Pinpoint the cell where the given text exists, returning its (X, Y) midpoint coordinate. 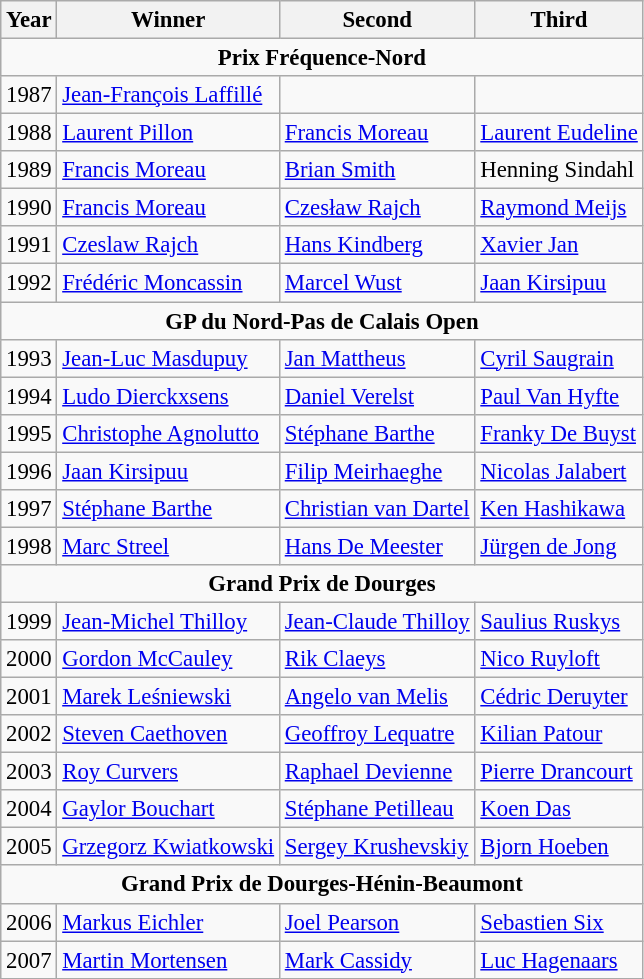
Ludo Dierckxsens (168, 396)
1991 (29, 245)
Sergey Krushevskiy (377, 847)
Mark Cassidy (377, 960)
1998 (29, 546)
Pierre Drancourt (559, 772)
Paul Van Hyfte (559, 396)
Steven Caethoven (168, 734)
1994 (29, 396)
Second (377, 20)
Jean-Luc Masdupuy (168, 358)
Jürgen de Jong (559, 546)
Saulius Ruskys (559, 621)
Czeslaw Rajch (168, 245)
2002 (29, 734)
Markus Eichler (168, 922)
1993 (29, 358)
Year (29, 20)
2001 (29, 697)
Marek Leśniewski (168, 697)
1987 (29, 95)
Cédric Deruyter (559, 697)
1999 (29, 621)
Raphael Devienne (377, 772)
Koen Das (559, 809)
Roy Curvers (168, 772)
Grand Prix de Dourges (322, 584)
Nico Ruyloft (559, 659)
Rik Claeys (377, 659)
1997 (29, 509)
1992 (29, 283)
GP du Nord-Pas de Calais Open (322, 321)
Daniel Verelst (377, 396)
Raymond Meijs (559, 208)
Prix Fréquence-Nord (322, 58)
Third (559, 20)
Kilian Patour (559, 734)
Marc Streel (168, 546)
Angelo van Melis (377, 697)
Cyril Saugrain (559, 358)
Gordon McCauley (168, 659)
Christophe Agnolutto (168, 433)
2006 (29, 922)
Xavier Jan (559, 245)
Sebastien Six (559, 922)
2003 (29, 772)
2007 (29, 960)
Winner (168, 20)
1995 (29, 433)
Geoffroy Lequatre (377, 734)
Jan Mattheus (377, 358)
Czesław Rajch (377, 208)
Bjorn Hoeben (559, 847)
2004 (29, 809)
1989 (29, 170)
Grand Prix de Dourges-Hénin-Beaumont (322, 885)
Jean-Michel Thilloy (168, 621)
Joel Pearson (377, 922)
1996 (29, 471)
Laurent Pillon (168, 133)
Frédéric Moncassin (168, 283)
Marcel Wust (377, 283)
1990 (29, 208)
Brian Smith (377, 170)
Henning Sindahl (559, 170)
Laurent Eudeline (559, 133)
Franky De Buyst (559, 433)
2005 (29, 847)
Gaylor Bouchart (168, 809)
Hans De Meester (377, 546)
Ken Hashikawa (559, 509)
Luc Hagenaars (559, 960)
2000 (29, 659)
Stéphane Petilleau (377, 809)
Jean-Claude Thilloy (377, 621)
Christian van Dartel (377, 509)
Filip Meirhaeghe (377, 471)
Jean-François Laffillé (168, 95)
Nicolas Jalabert (559, 471)
Martin Mortensen (168, 960)
Hans Kindberg (377, 245)
Grzegorz Kwiatkowski (168, 847)
1988 (29, 133)
